Detect which cell encompasses the target text, then output its [x, y] center coordinate. 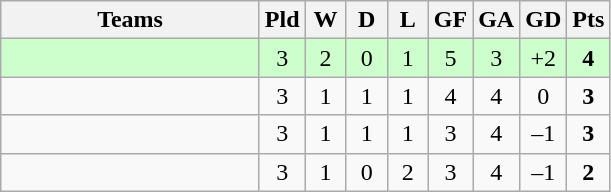
L [408, 20]
+2 [544, 58]
Pld [282, 20]
GD [544, 20]
5 [450, 58]
Teams [130, 20]
GA [496, 20]
Pts [588, 20]
W [326, 20]
GF [450, 20]
D [366, 20]
